Find where the given text appears and provide that cell's center as (X, Y) coordinate. 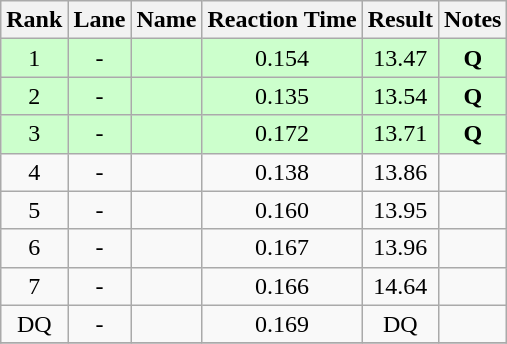
0.166 (282, 286)
7 (34, 286)
1 (34, 58)
0.154 (282, 58)
Result (400, 20)
6 (34, 248)
13.71 (400, 134)
0.138 (282, 172)
13.47 (400, 58)
14.64 (400, 286)
2 (34, 96)
Rank (34, 20)
0.167 (282, 248)
0.172 (282, 134)
Name (166, 20)
Lane (100, 20)
13.86 (400, 172)
3 (34, 134)
Notes (473, 20)
0.135 (282, 96)
0.169 (282, 324)
13.54 (400, 96)
13.96 (400, 248)
5 (34, 210)
4 (34, 172)
Reaction Time (282, 20)
0.160 (282, 210)
13.95 (400, 210)
